Locate the cell with the specified text and output its (x, y) center coordinate. 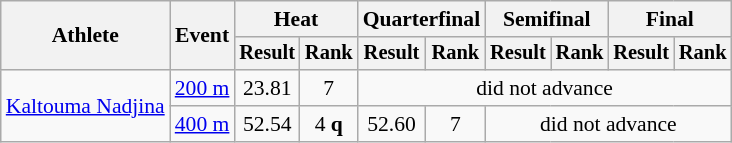
Quarterfinal (422, 19)
52.60 (392, 124)
Athlete (86, 36)
23.81 (267, 88)
Heat (296, 19)
Event (202, 36)
Final (670, 19)
Semifinal (546, 19)
4 q (329, 124)
Kaltouma Nadjina (86, 106)
400 m (202, 124)
52.54 (267, 124)
200 m (202, 88)
